Find where the given text appears and provide that cell's center as [X, Y] coordinate. 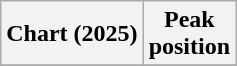
Chart (2025) [72, 34]
Peakposition [189, 34]
